From the cell containing the given text, extract its center point as (X, Y) coordinate. 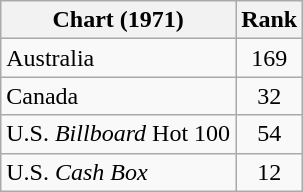
54 (270, 134)
U.S. Cash Box (118, 172)
Rank (270, 20)
Canada (118, 96)
12 (270, 172)
Australia (118, 58)
Chart (1971) (118, 20)
U.S. Billboard Hot 100 (118, 134)
32 (270, 96)
169 (270, 58)
